Return [x, y] of the center of cell containing provided text 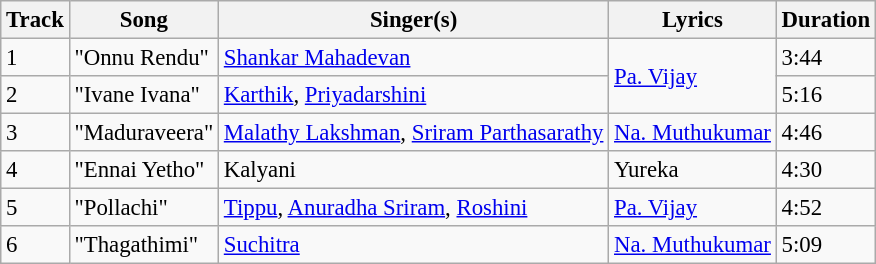
Suchitra [414, 245]
"Thagathimi" [144, 245]
Kalyani [414, 170]
Karthik, Priyadarshini [414, 95]
2 [35, 95]
"Ennai Yetho" [144, 170]
"Maduraveera" [144, 133]
Song [144, 20]
"Ivane Ivana" [144, 95]
Shankar Mahadevan [414, 58]
4:52 [826, 208]
Duration [826, 20]
Lyrics [693, 20]
Singer(s) [414, 20]
"Pollachi" [144, 208]
"Onnu Rendu" [144, 58]
Tippu, Anuradha Sriram, Roshini [414, 208]
Yureka [693, 170]
5 [35, 208]
3 [35, 133]
4:30 [826, 170]
1 [35, 58]
3:44 [826, 58]
5:09 [826, 245]
4 [35, 170]
6 [35, 245]
4:46 [826, 133]
Malathy Lakshman, Sriram Parthasarathy [414, 133]
5:16 [826, 95]
Track [35, 20]
